Return [x, y] of the center of cell containing provided text 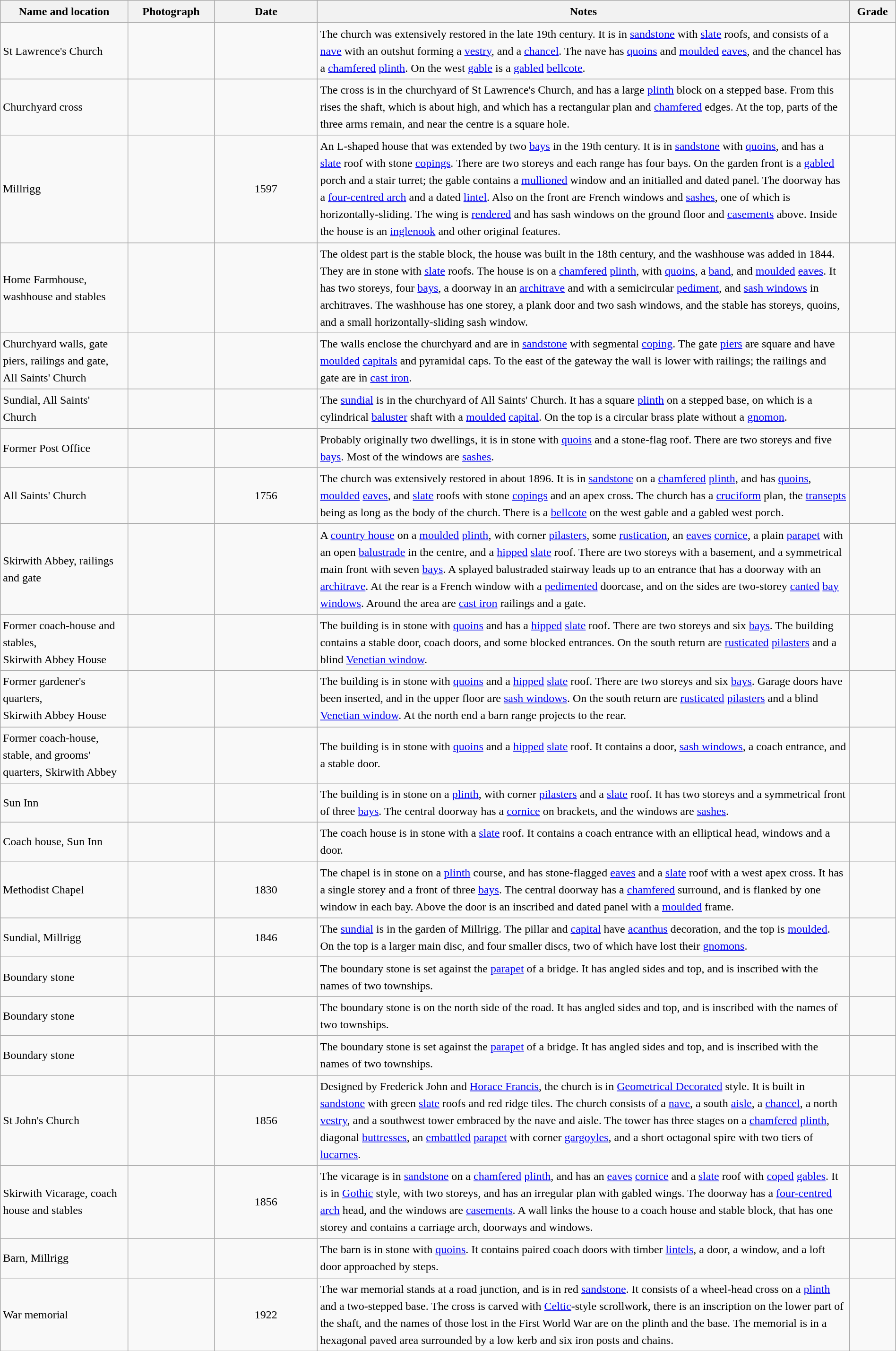
Date [266, 11]
Churchyard walls, gate piers, railings and gate, All Saints' Church [64, 361]
1922 [266, 1314]
Skirwith Vicarage, coach house and stables [64, 1202]
St Lawrence's Church [64, 51]
1756 [266, 495]
1830 [266, 890]
War memorial [64, 1314]
Sun Inn [64, 803]
Former gardener's quarters,Skirwith Abbey House [64, 699]
Barn, Millrigg [64, 1258]
St John's Church [64, 1120]
Home Farmhouse, washhouse and stables [64, 287]
The coach house is in stone with a slate roof. It contains a coach entrance with an elliptical head, windows and a door. [583, 842]
Methodist Chapel [64, 890]
1846 [266, 938]
Millrigg [64, 189]
Sundial, All Saints' Church [64, 408]
The barn is in stone with quoins. It contains paired coach doors with timber lintels, a door, a window, and a loft door approached by steps. [583, 1258]
Skirwith Abbey, railings and gate [64, 569]
Former coach-house, stable, and grooms' quarters, Skirwith Abbey [64, 755]
Sundial, Millrigg [64, 938]
Churchyard cross [64, 107]
Grade [872, 11]
The boundary stone is on the north side of the road. It has angled sides and top, and is inscribed with the names of two townships. [583, 1016]
Notes [583, 11]
1597 [266, 189]
The building is in stone with quoins and a hipped slate roof. It contains a door, sash windows, a coach entrance, and a stable door. [583, 755]
Photograph [171, 11]
Name and location [64, 11]
All Saints' Church [64, 495]
Coach house, Sun Inn [64, 842]
Former coach-house and stables,Skirwith Abbey House [64, 642]
Former Post Office [64, 448]
